Extract the (X, Y) coordinate from the center of the cell holding the provided text.  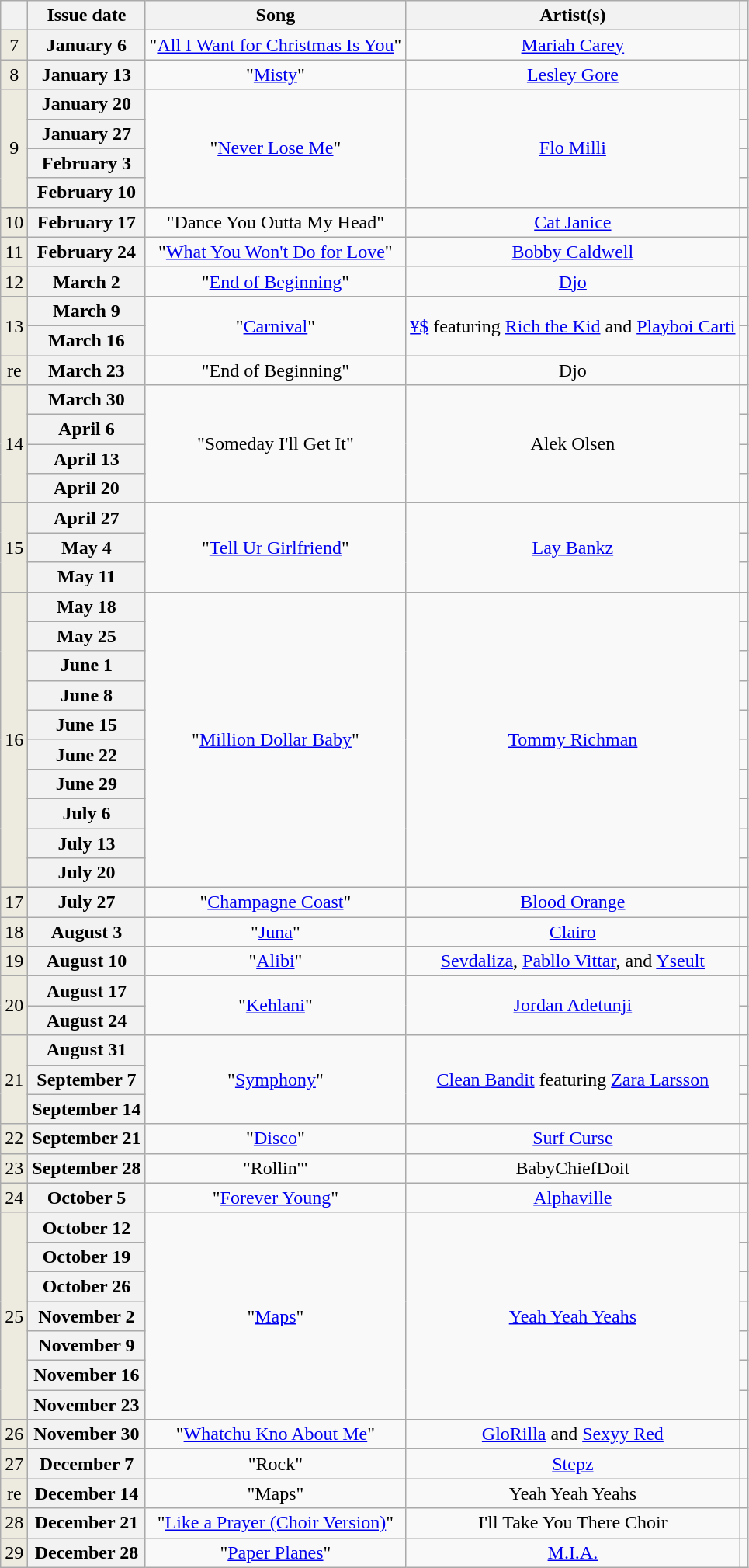
Alek Olsen (573, 444)
Blood Orange (573, 902)
June 29 (87, 784)
June 22 (87, 754)
March 30 (87, 400)
7 (14, 45)
May 11 (87, 577)
"Carnival" (276, 325)
April 27 (87, 518)
August 10 (87, 961)
20 (14, 1006)
"Kehlani" (276, 1006)
"All I Want for Christmas Is You" (276, 45)
I'll Take You There Choir (573, 1523)
November 23 (87, 1405)
24 (14, 1198)
18 (14, 932)
December 14 (87, 1493)
"Champagne Coast" (276, 902)
August 3 (87, 932)
July 27 (87, 902)
Flo Milli (573, 148)
September 14 (87, 1109)
"Symphony" (276, 1080)
March 9 (87, 311)
November 2 (87, 1316)
April 6 (87, 429)
"Juna" (276, 932)
Sevdaliza, Pabllo Vittar, and Yseult (573, 961)
Issue date (87, 16)
"Misty" (276, 75)
Cat Janice (573, 222)
June 15 (87, 725)
"Forever Young" (276, 1198)
"Whatchu Kno About Me" (276, 1434)
January 27 (87, 134)
March 23 (87, 370)
"Someday I'll Get It" (276, 444)
November 16 (87, 1375)
March 2 (87, 281)
Surf Curse (573, 1139)
September 28 (87, 1168)
"Rollin'" (276, 1168)
29 (14, 1552)
August 17 (87, 991)
February 17 (87, 222)
12 (14, 281)
July 6 (87, 813)
February 10 (87, 193)
November 9 (87, 1346)
June 1 (87, 666)
Lay Bankz (573, 548)
16 (14, 739)
"Like a Prayer (Choir Version)" (276, 1523)
April 13 (87, 459)
July 13 (87, 843)
May 4 (87, 548)
September 7 (87, 1080)
December 7 (87, 1464)
"Rock" (276, 1464)
M.I.A. (573, 1552)
11 (14, 252)
Stepz (573, 1464)
Song (276, 16)
October 12 (87, 1227)
Alphaville (573, 1198)
"Tell Ur Girlfriend" (276, 548)
"Never Lose Me" (276, 148)
July 20 (87, 873)
January 13 (87, 75)
May 18 (87, 607)
Lesley Gore (573, 75)
Clean Bandit featuring Zara Larsson (573, 1080)
9 (14, 148)
January 6 (87, 45)
GloRilla and Sexyy Red (573, 1434)
"Paper Planes" (276, 1552)
22 (14, 1139)
February 3 (87, 163)
Bobby Caldwell (573, 252)
June 8 (87, 695)
August 31 (87, 1050)
December 28 (87, 1552)
Jordan Adetunji (573, 1006)
10 (14, 222)
September 21 (87, 1139)
January 20 (87, 104)
December 21 (87, 1523)
November 30 (87, 1434)
15 (14, 548)
"Dance You Outta My Head" (276, 222)
"Alibi" (276, 961)
25 (14, 1316)
April 20 (87, 488)
BabyChiefDoit (573, 1168)
Artist(s) (573, 16)
21 (14, 1080)
26 (14, 1434)
October 5 (87, 1198)
"What You Won't Do for Love" (276, 252)
14 (14, 444)
August 24 (87, 1020)
Mariah Carey (573, 45)
March 16 (87, 340)
October 19 (87, 1257)
Tommy Richman (573, 739)
"Million Dollar Baby" (276, 739)
17 (14, 902)
¥$ featuring Rich the Kid and Playboi Carti (573, 325)
Clairo (573, 932)
13 (14, 325)
May 25 (87, 636)
28 (14, 1523)
8 (14, 75)
October 26 (87, 1286)
19 (14, 961)
23 (14, 1168)
February 24 (87, 252)
27 (14, 1464)
"Disco" (276, 1139)
